Return (X, Y) of the center of cell containing provided text 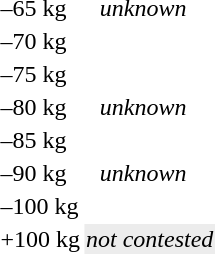
not contested (150, 239)
